Find where the given text appears and provide that cell's center as (x, y) coordinate. 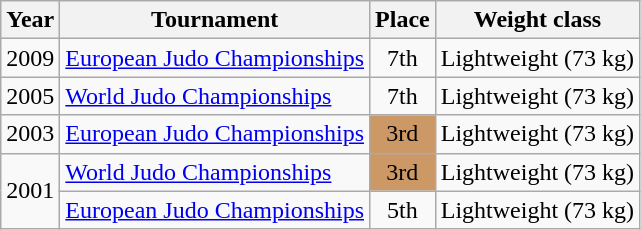
2005 (30, 96)
Tournament (215, 20)
Year (30, 20)
Weight class (537, 20)
2009 (30, 58)
2003 (30, 134)
5th (403, 210)
2001 (30, 191)
Place (403, 20)
